Scan for the cell matching the given text and deliver its (x, y) coordinate at center. 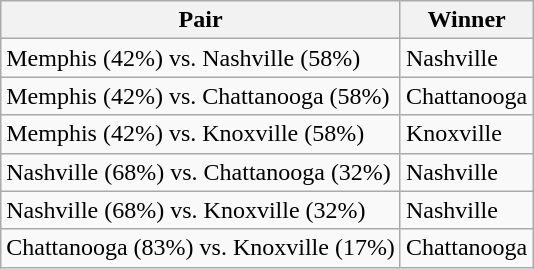
Winner (466, 20)
Pair (201, 20)
Knoxville (466, 134)
Memphis (42%) vs. Nashville (58%) (201, 58)
Memphis (42%) vs. Knoxville (58%) (201, 134)
Memphis (42%) vs. Chattanooga (58%) (201, 96)
Chattanooga (83%) vs. Knoxville (17%) (201, 248)
Nashville (68%) vs. Chattanooga (32%) (201, 172)
Nashville (68%) vs. Knoxville (32%) (201, 210)
